Identify which cell holds the provided text, then report its (x, y) central coordinate. 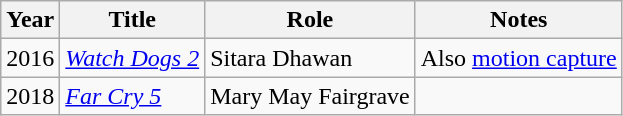
2016 (30, 58)
Mary May Fairgrave (310, 96)
Role (310, 20)
Title (132, 20)
Also motion capture (518, 58)
Far Cry 5 (132, 96)
Watch Dogs 2 (132, 58)
2018 (30, 96)
Year (30, 20)
Notes (518, 20)
Sitara Dhawan (310, 58)
